Capture the cell that displays the provided text and extract its (X, Y) central coordinate. 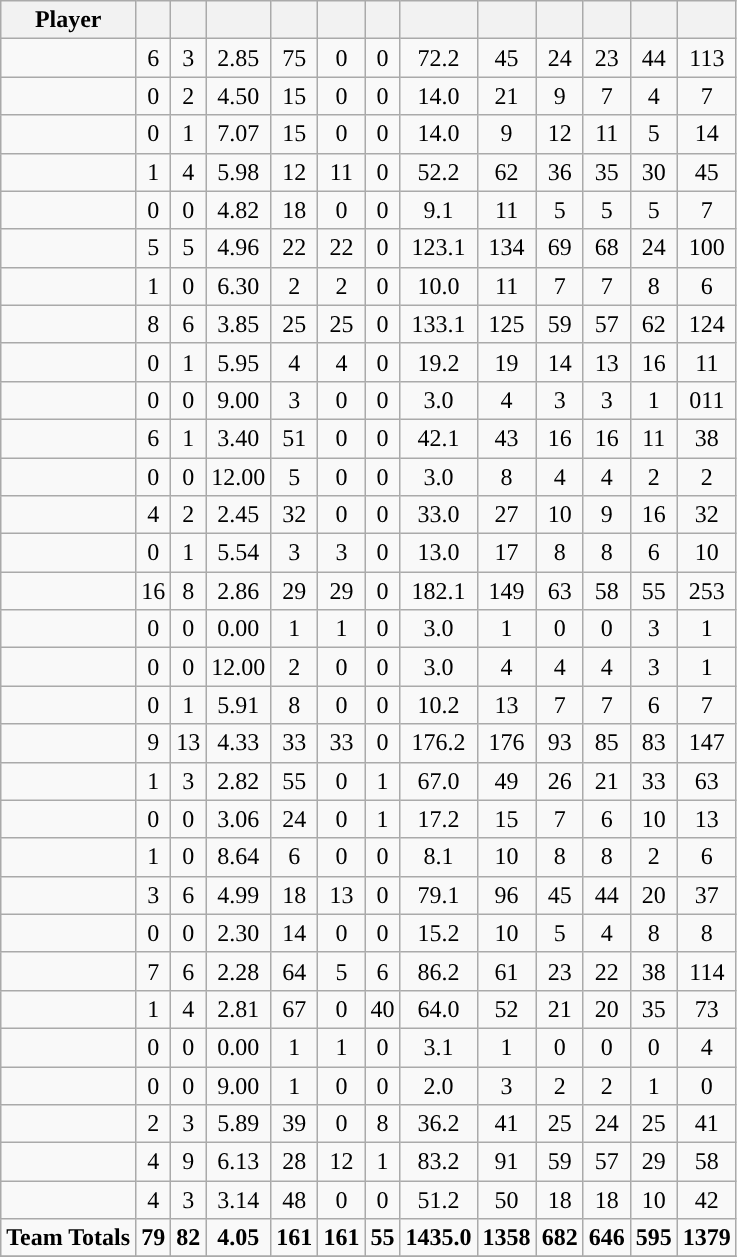
2.45 (238, 515)
39 (294, 1124)
8.1 (438, 857)
52 (506, 1009)
42 (706, 1200)
3.1 (438, 1047)
2.28 (238, 971)
85 (606, 743)
2.85 (238, 58)
48 (294, 1200)
79 (154, 1238)
28 (294, 1162)
3.14 (238, 1200)
1435.0 (438, 1238)
123.1 (438, 248)
43 (506, 438)
5.89 (238, 1124)
6.30 (238, 286)
5.54 (238, 553)
176.2 (438, 743)
646 (606, 1238)
50 (506, 1200)
113 (706, 58)
40 (382, 1009)
147 (706, 743)
13.0 (438, 553)
93 (560, 743)
73 (706, 1009)
9.1 (438, 210)
2.0 (438, 1085)
36 (560, 172)
Player (68, 20)
19.2 (438, 362)
Team Totals (68, 1238)
26 (560, 781)
79.1 (438, 895)
149 (506, 591)
682 (560, 1238)
3.40 (238, 438)
17 (506, 553)
61 (506, 971)
51.2 (438, 1200)
30 (654, 172)
91 (506, 1162)
64 (294, 971)
2.82 (238, 781)
4.82 (238, 210)
125 (506, 324)
68 (606, 248)
011 (706, 400)
67 (294, 1009)
83 (654, 743)
4.33 (238, 743)
8.64 (238, 857)
15.2 (438, 933)
51 (294, 438)
49 (506, 781)
1379 (706, 1238)
27 (506, 515)
134 (506, 248)
5.91 (238, 705)
42.1 (438, 438)
6.13 (238, 1162)
5.95 (238, 362)
3.06 (238, 819)
10.0 (438, 286)
86.2 (438, 971)
2.81 (238, 1009)
52.2 (438, 172)
5.98 (238, 172)
2.30 (238, 933)
10.2 (438, 705)
4.50 (238, 96)
33.0 (438, 515)
67.0 (438, 781)
37 (706, 895)
4.96 (238, 248)
1358 (506, 1238)
64.0 (438, 1009)
17.2 (438, 819)
2.86 (238, 591)
114 (706, 971)
133.1 (438, 324)
7.07 (238, 134)
83.2 (438, 1162)
82 (188, 1238)
19 (506, 362)
3.85 (238, 324)
75 (294, 58)
4.05 (238, 1238)
96 (506, 895)
72.2 (438, 58)
595 (654, 1238)
182.1 (438, 591)
4.99 (238, 895)
100 (706, 248)
69 (560, 248)
36.2 (438, 1124)
124 (706, 324)
253 (706, 591)
176 (506, 743)
